Identify which cell holds the provided text, then report its [x, y] central coordinate. 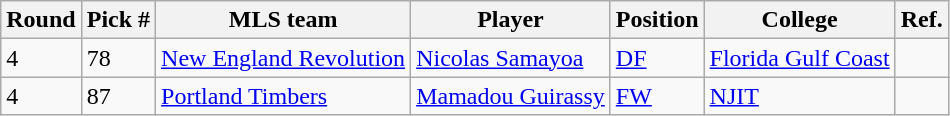
Mamadou Guirassy [511, 96]
Position [657, 20]
NJIT [800, 96]
Ref. [922, 20]
MLS team [284, 20]
Florida Gulf Coast [800, 58]
New England Revolution [284, 58]
Player [511, 20]
87 [118, 96]
Pick # [118, 20]
Portland Timbers [284, 96]
DF [657, 58]
Nicolas Samayoa [511, 58]
FW [657, 96]
Round [41, 20]
78 [118, 58]
College [800, 20]
